Return the (x, y) coordinate for the center point of the cell that contains the specified text.  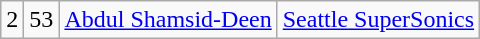
2 (12, 20)
Seattle SuperSonics (378, 20)
53 (42, 20)
Abdul Shamsid-Deen (168, 20)
